Return the (x, y) coordinate for the center point of the cell that contains the specified text.  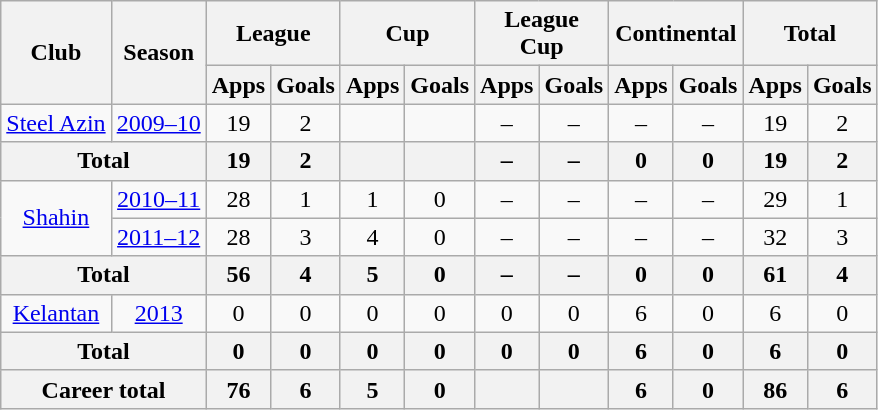
League Cup (542, 34)
2011–12 (158, 237)
Career total (104, 389)
Cup (407, 34)
76 (238, 389)
Steel Azin (56, 123)
Club (56, 52)
Season (158, 52)
Continental (676, 34)
Kelantan (56, 313)
32 (775, 237)
2013 (158, 313)
56 (238, 275)
Shahin (56, 218)
League (273, 34)
29 (775, 199)
86 (775, 389)
2010–11 (158, 199)
61 (775, 275)
2009–10 (158, 123)
